Return the [X, Y] coordinate for the center point of the cell that contains the specified text.  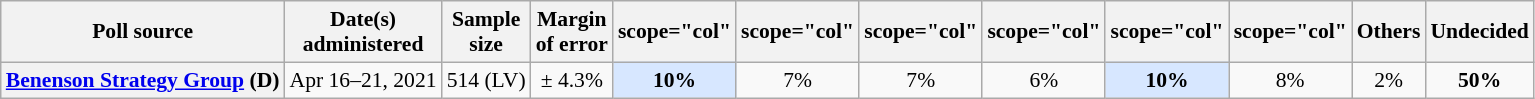
Others [1389, 32]
Marginof error [572, 32]
± 4.3% [572, 80]
514 (LV) [486, 80]
50% [1479, 80]
Samplesize [486, 32]
Poll source [143, 32]
Apr 16–21, 2021 [364, 80]
Benenson Strategy Group (D) [143, 80]
2% [1389, 80]
6% [1044, 80]
Date(s)administered [364, 32]
Undecided [1479, 32]
8% [1290, 80]
